Search for the cell housing the specified text and yield its (X, Y) center coordinate. 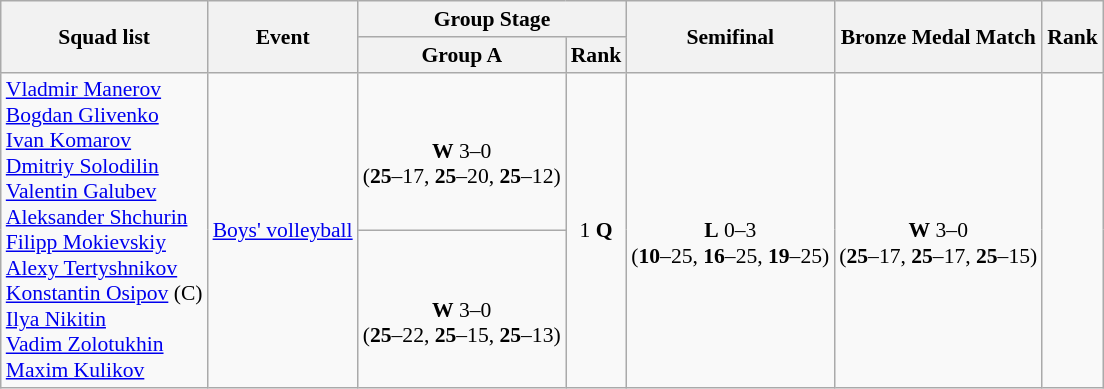
1 Q (596, 230)
W 3–0 (25–17, 25–17, 25–15) (938, 230)
Event (283, 36)
L 0–3 (10–25, 16–25, 19–25) (730, 230)
Bronze Medal Match (938, 36)
Boys' volleyball (283, 230)
Group Stage (492, 19)
Squad list (104, 36)
Group A (462, 55)
W 3–0 (25–17, 25–20, 25–12) (462, 151)
W 3–0 (25–22, 25–15, 25–13) (462, 309)
Semifinal (730, 36)
